Locate the cell with the specified text and output its [x, y] center coordinate. 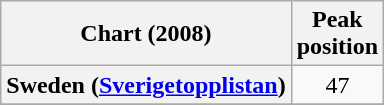
Sweden (Sverigetopplistan) [146, 85]
Peakposition [337, 34]
Chart (2008) [146, 34]
47 [337, 85]
